Return the (x, y) coordinate for the center point of the cell that contains the specified text.  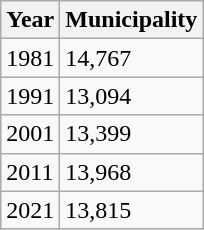
2011 (30, 172)
14,767 (132, 58)
13,815 (132, 210)
13,968 (132, 172)
Year (30, 20)
1991 (30, 96)
Municipality (132, 20)
13,399 (132, 134)
2001 (30, 134)
1981 (30, 58)
2021 (30, 210)
13,094 (132, 96)
